Capture the cell that displays the provided text and extract its (x, y) central coordinate. 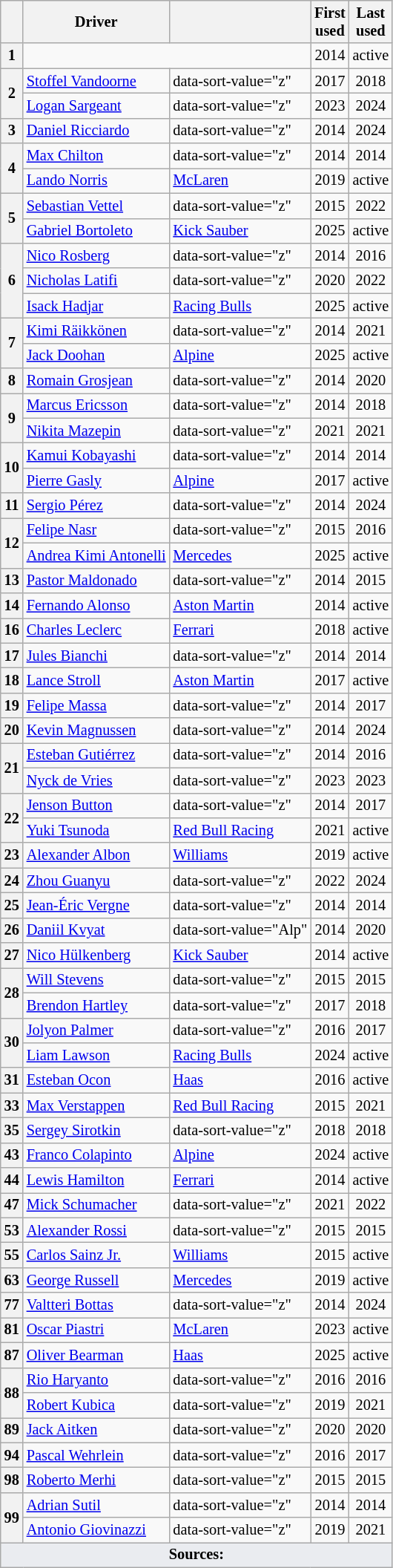
12 (12, 542)
Adrian Sutil (96, 1505)
Kimi Räikkönen (96, 330)
14 (12, 605)
31 (12, 1080)
Jack Aitken (96, 1430)
Logan Sargeant (96, 105)
Sebastian Vettel (96, 206)
Felipe Massa (96, 705)
Jack Doohan (96, 356)
Lastused (371, 22)
Esteban Ocon (96, 1080)
88 (12, 1393)
4 (12, 168)
Jean-Éric Vergne (96, 905)
19 (12, 705)
99 (12, 1518)
Firstused (330, 22)
30 (12, 1042)
Marcus Ericsson (96, 405)
Max Verstappen (96, 1105)
Antonio Giovinazzi (96, 1530)
Driver (96, 22)
Brendon Hartley (96, 1005)
Carlos Sainz Jr. (96, 1255)
2 (12, 94)
33 (12, 1105)
Daniel Ricciardo (96, 131)
22 (12, 818)
Nyck de Vries (96, 780)
25 (12, 905)
16 (12, 630)
Felipe Nasr (96, 530)
Daniil Kvyat (96, 930)
7 (12, 343)
Isack Hadjar (96, 306)
18 (12, 680)
Mick Schumacher (96, 1205)
Alexander Rossi (96, 1230)
17 (12, 656)
Rio Haryanto (96, 1380)
Pierre Gasly (96, 480)
Nikita Mazepin (96, 431)
23 (12, 855)
Zhou Guanyu (96, 881)
Jules Bianchi (96, 656)
Jolyon Palmer (96, 1030)
77 (12, 1305)
53 (12, 1230)
9 (12, 417)
94 (12, 1455)
28 (12, 992)
10 (12, 468)
Oscar Piastri (96, 1330)
Franco Colapinto (96, 1155)
35 (12, 1130)
Esteban Gutiérrez (96, 755)
Kamui Kobayashi (96, 455)
Lando Norris (96, 180)
Alexander Albon (96, 855)
3 (12, 131)
1 (12, 56)
Valtteri Bottas (96, 1305)
Andrea Kimi Antonelli (96, 555)
George Russell (96, 1280)
21 (12, 768)
11 (12, 506)
89 (12, 1430)
81 (12, 1330)
Yuki Tsunoda (96, 830)
26 (12, 930)
Lewis Hamilton (96, 1180)
43 (12, 1155)
Roberto Merhi (96, 1480)
Kevin Magnussen (96, 731)
Lance Stroll (96, 680)
Romain Grosjean (96, 381)
Robert Kubica (96, 1405)
Pastor Maldonado (96, 581)
63 (12, 1280)
Nico Rosberg (96, 255)
Sources: (196, 1555)
Jenson Button (96, 806)
Gabriel Bortoleto (96, 231)
87 (12, 1355)
13 (12, 581)
Charles Leclerc (96, 630)
Max Chilton (96, 156)
Sergey Sirotkin (96, 1130)
98 (12, 1480)
44 (12, 1180)
Sergio Pérez (96, 506)
Nicholas Latifi (96, 281)
20 (12, 731)
27 (12, 955)
Will Stevens (96, 980)
Liam Lawson (96, 1055)
Oliver Bearman (96, 1355)
5 (12, 218)
Pascal Wehrlein (96, 1455)
24 (12, 881)
47 (12, 1205)
data-sort-value="Alp" (240, 930)
8 (12, 381)
Nico Hülkenberg (96, 955)
55 (12, 1255)
6 (12, 281)
Fernando Alonso (96, 605)
Stoffel Vandoorne (96, 81)
